Provide the [X, Y] coordinate of the cell's center where the given text is located.  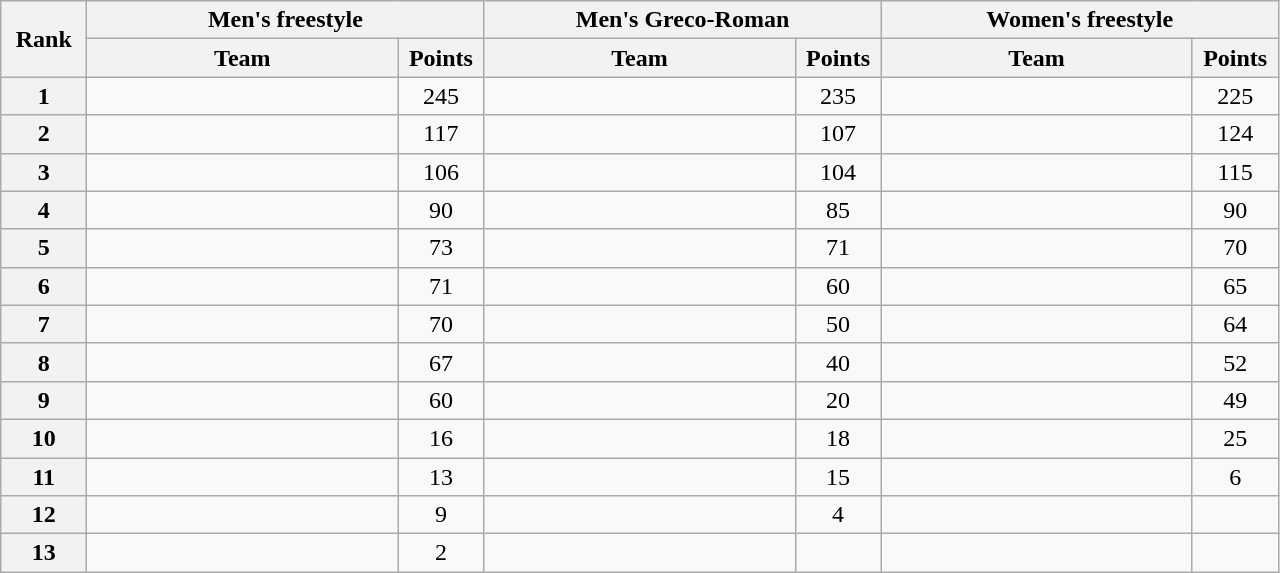
52 [1235, 362]
Women's freestyle [1080, 20]
18 [838, 438]
104 [838, 172]
10 [44, 438]
5 [44, 248]
245 [441, 96]
106 [441, 172]
Men's freestyle [286, 20]
85 [838, 210]
3 [44, 172]
117 [441, 134]
1 [44, 96]
11 [44, 477]
Rank [44, 39]
7 [44, 324]
49 [1235, 400]
64 [1235, 324]
115 [1235, 172]
50 [838, 324]
67 [441, 362]
Men's Greco-Roman [682, 20]
225 [1235, 96]
12 [44, 515]
40 [838, 362]
73 [441, 248]
15 [838, 477]
20 [838, 400]
124 [1235, 134]
65 [1235, 286]
8 [44, 362]
25 [1235, 438]
107 [838, 134]
16 [441, 438]
235 [838, 96]
